Search for the cell housing the specified text and yield its (X, Y) center coordinate. 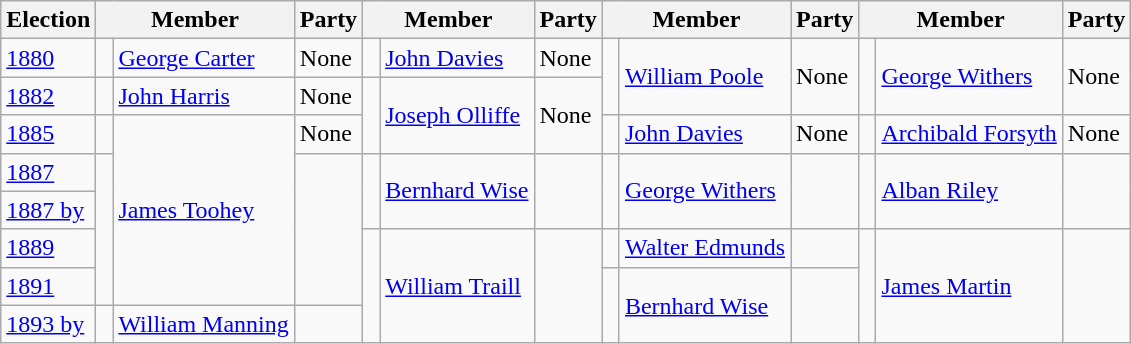
Archibald Forsyth (969, 134)
1891 (48, 286)
James Martin (969, 286)
1885 (48, 134)
Alban Riley (969, 191)
1880 (48, 58)
William Poole (704, 77)
1893 by (48, 324)
1889 (48, 248)
John Harris (204, 96)
William Traill (457, 286)
James Toohey (204, 210)
George Carter (204, 58)
1887 by (48, 210)
Joseph Olliffe (457, 115)
Walter Edmunds (704, 248)
1887 (48, 172)
William Manning (204, 324)
1882 (48, 96)
Election (48, 20)
